Find where the given text appears and provide that cell's center as [x, y] coordinate. 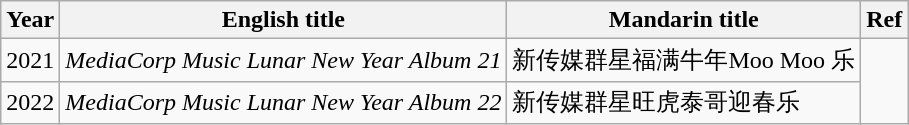
MediaCorp Music Lunar New Year Album 22 [284, 102]
2021 [30, 60]
2022 [30, 102]
English title [284, 20]
Mandarin title [684, 20]
Year [30, 20]
新传媒群星旺虎泰哥迎春乐 [684, 102]
Ref [884, 20]
MediaCorp Music Lunar New Year Album 21 [284, 60]
新传媒群星福满牛年Moo Moo 乐 [684, 60]
